Determine the [x, y] coordinate at the center of the cell enclosing the given text.  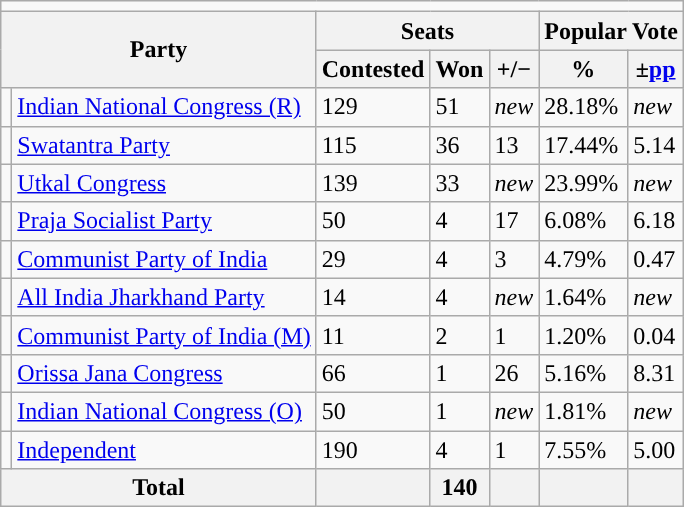
5.16% [584, 373]
190 [373, 449]
1.20% [584, 335]
5.14 [656, 145]
3 [514, 259]
All India Jharkhand Party [164, 297]
5.00 [656, 449]
1.81% [584, 411]
139 [373, 183]
11 [373, 335]
Indian National Congress (O) [164, 411]
29 [373, 259]
Swatantra Party [164, 145]
140 [460, 488]
7.55% [584, 449]
26 [514, 373]
2 [460, 335]
51 [460, 107]
8.31 [656, 373]
Total [158, 488]
13 [514, 145]
0.47 [656, 259]
23.99% [584, 183]
33 [460, 183]
Contested [373, 69]
129 [373, 107]
28.18% [584, 107]
Utkal Congress [164, 183]
Communist Party of India (M) [164, 335]
Independent [164, 449]
66 [373, 373]
+/− [514, 69]
115 [373, 145]
Popular Vote [612, 31]
17.44% [584, 145]
Seats [428, 31]
Communist Party of India [164, 259]
1.64% [584, 297]
4.79% [584, 259]
% [584, 69]
0.04 [656, 335]
Praja Socialist Party [164, 221]
6.08% [584, 221]
Won [460, 69]
Orissa Jana Congress [164, 373]
±pp [656, 69]
Party [158, 50]
6.18 [656, 221]
Indian National Congress (R) [164, 107]
14 [373, 297]
17 [514, 221]
36 [460, 145]
